Extract the (X, Y) coordinate from the center of the cell holding the provided text.  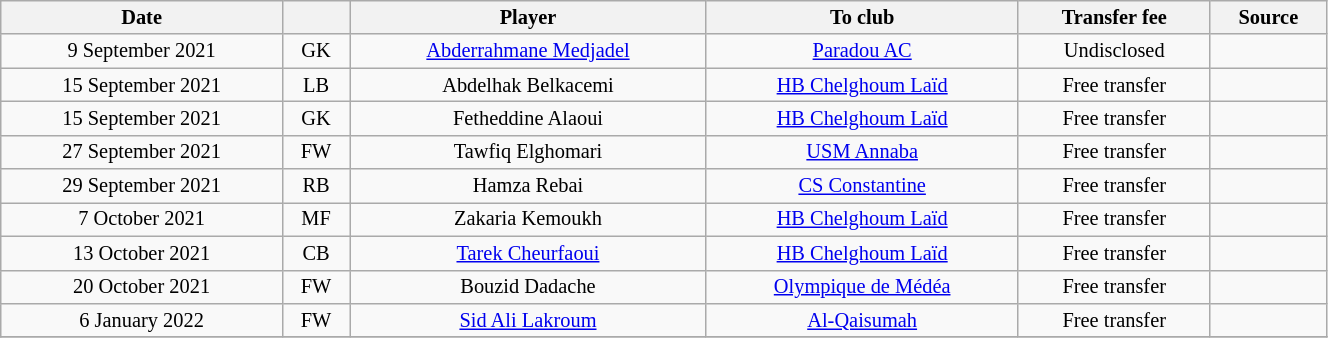
Player (528, 17)
CB (316, 253)
Olympique de Médéa (862, 287)
Paradou AC (862, 51)
20 October 2021 (142, 287)
Source (1268, 17)
Zakaria Kemoukh (528, 219)
7 October 2021 (142, 219)
Al-Qaisumah (862, 320)
Bouzid Dadache (528, 287)
CS Constantine (862, 186)
Date (142, 17)
RB (316, 186)
Abdelhak Belkacemi (528, 85)
27 September 2021 (142, 152)
Transfer fee (1114, 17)
Undisclosed (1114, 51)
Fetheddine Alaoui (528, 118)
Abderrahmane Medjadel (528, 51)
Hamza Rebai (528, 186)
USM Annaba (862, 152)
29 September 2021 (142, 186)
MF (316, 219)
Tawfiq Elghomari (528, 152)
13 October 2021 (142, 253)
Tarek Cheurfaoui (528, 253)
9 September 2021 (142, 51)
To club (862, 17)
6 January 2022 (142, 320)
LB (316, 85)
Sid Ali Lakroum (528, 320)
